Identify which cell holds the provided text, then report its [x, y] central coordinate. 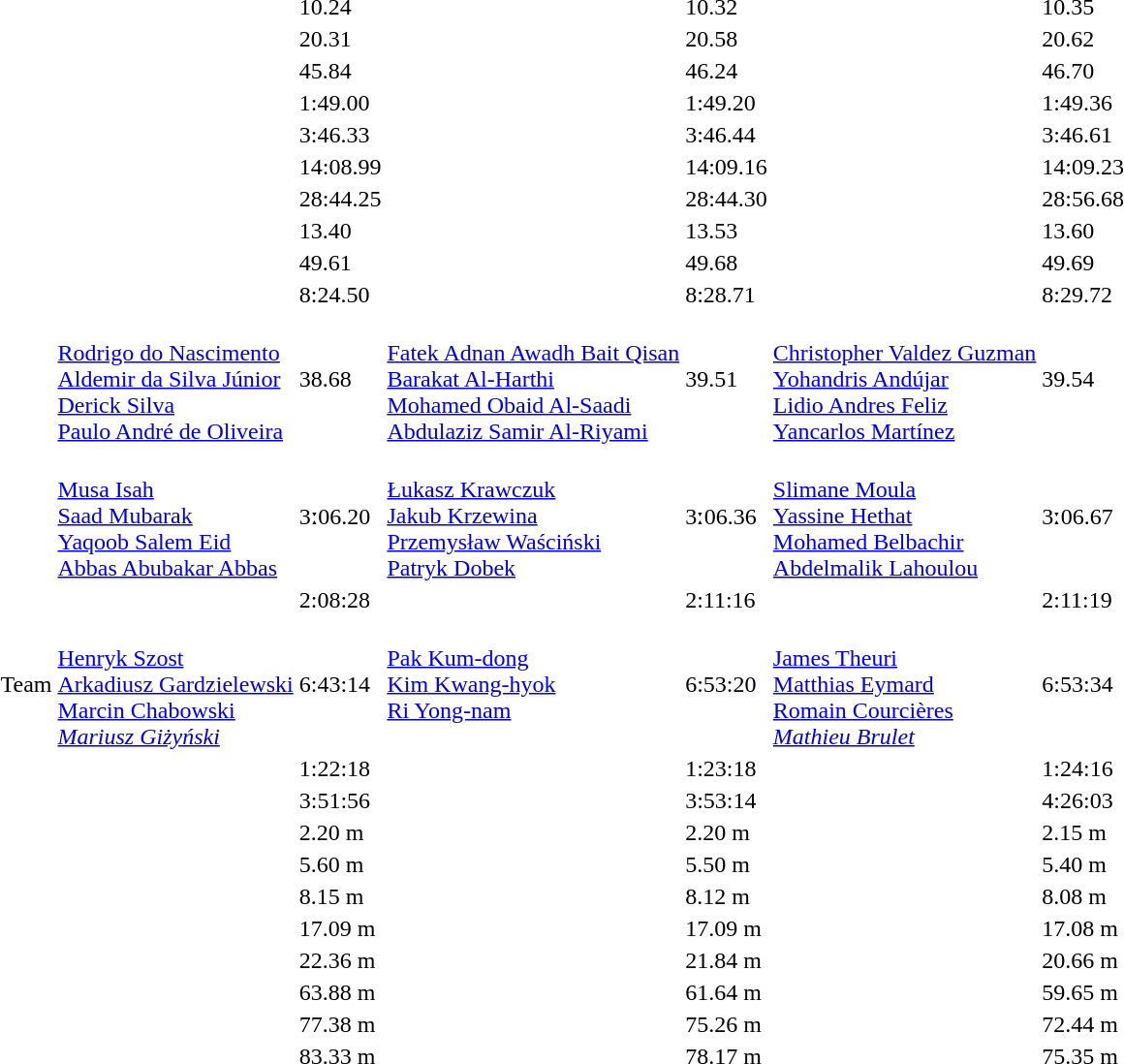
45.84 [340, 71]
22.36 m [340, 960]
13.40 [340, 231]
1:49.20 [727, 103]
1:49.00 [340, 103]
3:46.44 [727, 135]
8:24.50 [340, 295]
Henryk SzostArkadiusz GardzielewskiMarcin ChabowskiMariusz Giżyński [175, 684]
3:46.33 [340, 135]
Slimane MoulaYassine HethatMohamed BelbachirAbdelmalik Lahoulou [904, 516]
61.64 m [727, 992]
14:09.16 [727, 167]
75.26 m [727, 1024]
1:22:18 [340, 768]
20.31 [340, 39]
14:08.99 [340, 167]
49.68 [727, 263]
3ː06.36 [727, 516]
39.51 [727, 379]
Fatek Adnan Awadh Bait QisanBarakat Al-HarthiMohamed Obaid Al-SaadiAbdulaziz Samir Al-Riyami [533, 379]
8.12 m [727, 896]
2:11:16 [727, 600]
28:44.25 [340, 199]
Christopher Valdez GuzmanYohandris AndújarLidio Andres FelizYancarlos Martínez [904, 379]
6:53:20 [727, 684]
8.15 m [340, 896]
49.61 [340, 263]
13.53 [727, 231]
3:51:56 [340, 800]
8:28.71 [727, 295]
20.58 [727, 39]
6:43:14 [340, 684]
Musa IsahSaad MubarakYaqoob Salem EidAbbas Abubakar Abbas [175, 516]
2:08:28 [340, 600]
46.24 [727, 71]
3ː06.20 [340, 516]
James TheuriMatthias EymardRomain CourcièresMathieu Brulet [904, 684]
5.60 m [340, 864]
77.38 m [340, 1024]
38.68 [340, 379]
21.84 m [727, 960]
3:53:14 [727, 800]
5.50 m [727, 864]
28:44.30 [727, 199]
63.88 m [340, 992]
Rodrigo do NascimentoAldemir da Silva JúniorDerick SilvaPaulo André de Oliveira [175, 379]
Łukasz KrawczukJakub KrzewinaPrzemysław WaścińskiPatryk Dobek [533, 516]
Pak Kum-dongKim Kwang-hyokRi Yong-nam [533, 684]
1:23:18 [727, 768]
